Search for the cell housing the specified text and yield its (X, Y) center coordinate. 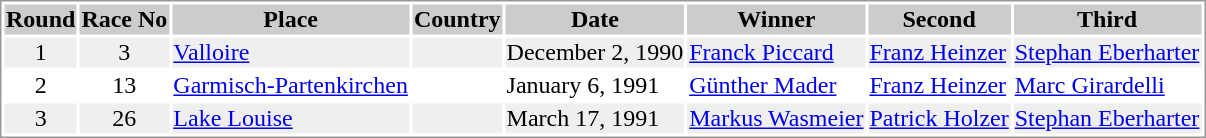
Valloire (291, 53)
Winner (776, 19)
Markus Wasmeier (776, 119)
Garmisch-Partenkirchen (291, 85)
December 2, 1990 (595, 53)
Franck Piccard (776, 53)
Günther Mader (776, 85)
Lake Louise (291, 119)
13 (124, 85)
1 (40, 53)
Marc Girardelli (1107, 85)
2 (40, 85)
January 6, 1991 (595, 85)
Race No (124, 19)
Third (1107, 19)
Place (291, 19)
Country (457, 19)
Patrick Holzer (939, 119)
March 17, 1991 (595, 119)
Date (595, 19)
Second (939, 19)
26 (124, 119)
Round (40, 19)
